Capture the cell that displays the provided text and extract its [x, y] central coordinate. 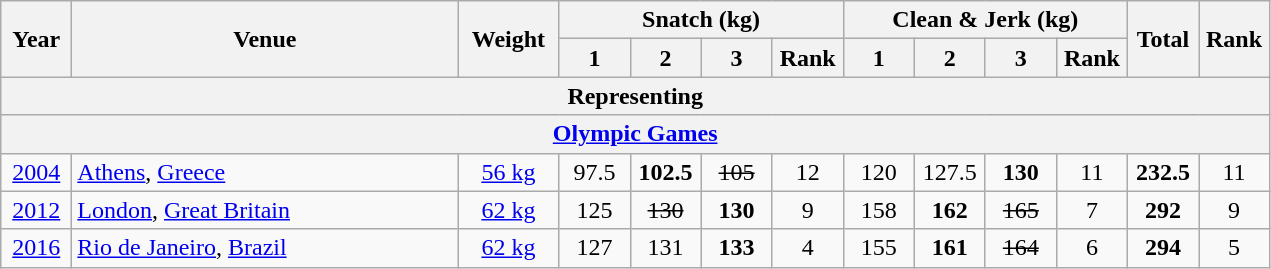
155 [878, 248]
102.5 [666, 172]
2004 [36, 172]
131 [666, 248]
232.5 [1162, 172]
Venue [265, 39]
294 [1162, 248]
133 [736, 248]
Snatch (kg) [701, 20]
2016 [36, 248]
158 [878, 210]
12 [808, 172]
105 [736, 172]
162 [950, 210]
127.5 [950, 172]
Clean & Jerk (kg) [985, 20]
161 [950, 248]
120 [878, 172]
Representing [636, 96]
125 [594, 210]
Olympic Games [636, 134]
165 [1020, 210]
Athens, Greece [265, 172]
7 [1092, 210]
56 kg [508, 172]
127 [594, 248]
2012 [36, 210]
4 [808, 248]
6 [1092, 248]
Year [36, 39]
292 [1162, 210]
Weight [508, 39]
London, Great Britain [265, 210]
Rio de Janeiro, Brazil [265, 248]
97.5 [594, 172]
164 [1020, 248]
5 [1234, 248]
Total [1162, 39]
